Determine the (x, y) coordinate at the center of the cell enclosing the given text.  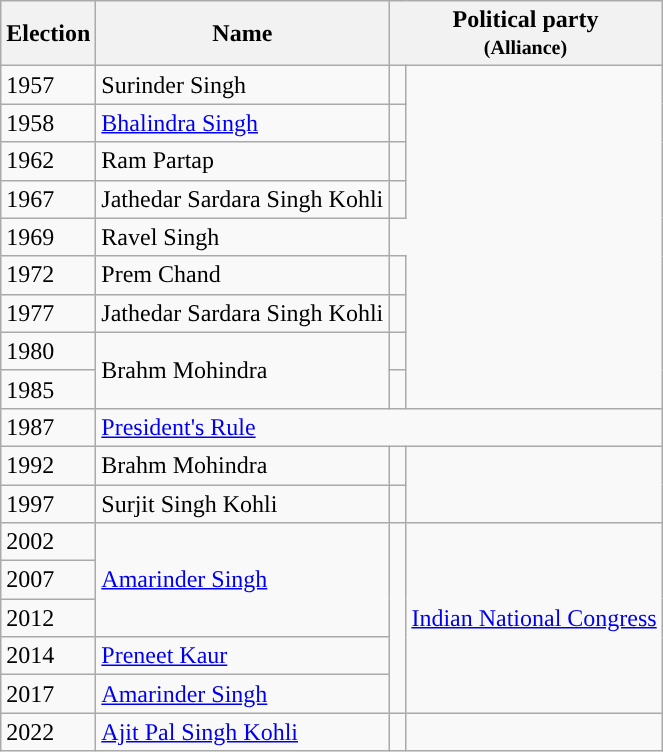
2014 (48, 656)
1969 (48, 237)
Name (242, 34)
1985 (48, 389)
1992 (48, 465)
1997 (48, 503)
1967 (48, 199)
1958 (48, 123)
1977 (48, 313)
2002 (48, 542)
Surinder Singh (242, 85)
1962 (48, 161)
Surjit Singh Kohli (242, 503)
1957 (48, 85)
2007 (48, 580)
1972 (48, 275)
Ajit Pal Singh Kohli (242, 732)
Ravel Singh (242, 237)
President's Rule (379, 427)
Preneet Kaur (242, 656)
Ram Partap (242, 161)
2017 (48, 694)
Prem Chand (242, 275)
2022 (48, 732)
2012 (48, 618)
Election (48, 34)
1987 (48, 427)
Bhalindra Singh (242, 123)
Political party(Alliance) (526, 34)
1980 (48, 351)
Indian National Congress (534, 618)
